Output the [x, y] coordinate of the center of the cell containing the given text.  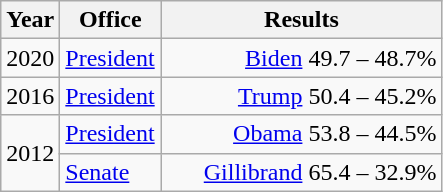
2020 [30, 58]
Results [302, 20]
Office [110, 20]
Obama 53.8 – 44.5% [302, 134]
Trump 50.4 – 45.2% [302, 96]
2012 [30, 153]
Senate [110, 172]
Gillibrand 65.4 – 32.9% [302, 172]
Year [30, 20]
Biden 49.7 – 48.7% [302, 58]
2016 [30, 96]
